Detect which cell encompasses the target text, then output its [x, y] center coordinate. 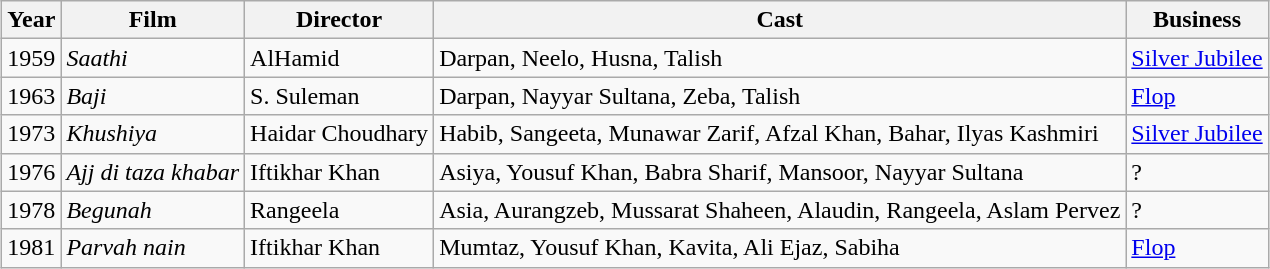
Ajj di taza khabar [153, 172]
1978 [32, 210]
Asia, Aurangzeb, Mussarat Shaheen, Alaudin, Rangeela, Aslam Pervez [780, 210]
1959 [32, 58]
S. Suleman [340, 96]
Habib, Sangeeta, Munawar Zarif, Afzal Khan, Bahar, Ilyas Kashmiri [780, 134]
Saathi [153, 58]
1981 [32, 248]
Business [1197, 20]
1973 [32, 134]
1963 [32, 96]
Director [340, 20]
Khushiya [153, 134]
Darpan, Nayyar Sultana, Zeba, Talish [780, 96]
Haidar Choudhary [340, 134]
Baji [153, 96]
AlHamid [340, 58]
1976 [32, 172]
Darpan, Neelo, Husna, Talish [780, 58]
Begunah [153, 210]
Cast [780, 20]
Parvah nain [153, 248]
Film [153, 20]
Year [32, 20]
Rangeela [340, 210]
Mumtaz, Yousuf Khan, Kavita, Ali Ejaz, Sabiha [780, 248]
Asiya, Yousuf Khan, Babra Sharif, Mansoor, Nayyar Sultana [780, 172]
